Locate the cell with the specified text and output its (x, y) center coordinate. 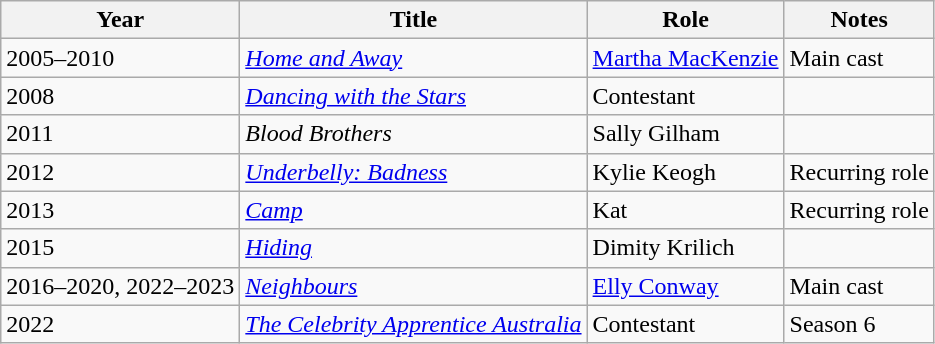
2008 (120, 96)
Hiding (414, 248)
Camp (414, 210)
Home and Away (414, 58)
Kat (686, 210)
2012 (120, 172)
Title (414, 20)
Year (120, 20)
The Celebrity Apprentice Australia (414, 324)
Elly Conway (686, 286)
2011 (120, 134)
Blood Brothers (414, 134)
Dimity Krilich (686, 248)
Season 6 (859, 324)
Underbelly: Badness (414, 172)
2022 (120, 324)
2013 (120, 210)
Neighbours (414, 286)
Dancing with the Stars (414, 96)
Martha MacKenzie (686, 58)
2015 (120, 248)
Role (686, 20)
2005–2010 (120, 58)
Kylie Keogh (686, 172)
Sally Gilham (686, 134)
2016–2020, 2022–2023 (120, 286)
Notes (859, 20)
